Search for the cell housing the specified text and yield its (x, y) center coordinate. 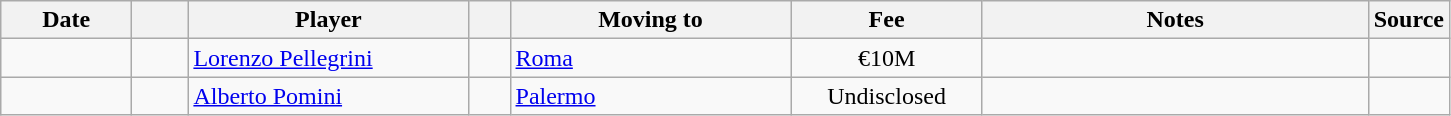
Alberto Pomini (328, 96)
Lorenzo Pellegrini (328, 58)
Fee (886, 20)
Palermo (650, 96)
Date (66, 20)
Player (328, 20)
Notes (1175, 20)
Undisclosed (886, 96)
€10M (886, 58)
Roma (650, 58)
Moving to (650, 20)
Source (1408, 20)
